Scan for the cell matching the given text and deliver its (X, Y) coordinate at center. 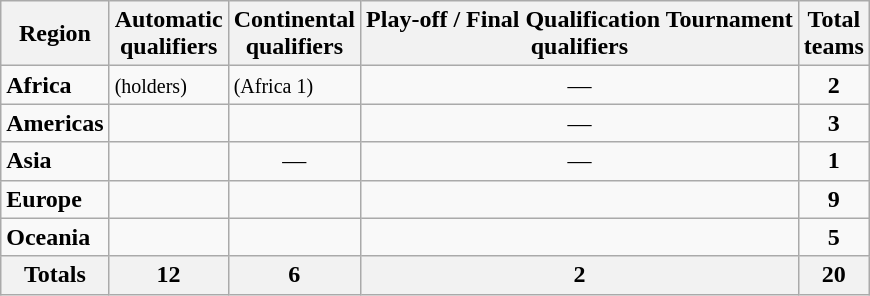
(Africa 1) (294, 85)
12 (168, 275)
Asia (55, 161)
Total teams (834, 34)
5 (834, 237)
3 (834, 123)
Totals (55, 275)
Play-off / Final Qualification Tournamentqualifiers (580, 34)
Oceania (55, 237)
Region (55, 34)
Continental qualifiers (294, 34)
1 (834, 161)
(holders) (168, 85)
9 (834, 199)
6 (294, 275)
Europe (55, 199)
20 (834, 275)
Africa (55, 85)
Automatic qualifiers (168, 34)
Americas (55, 123)
